Return (x, y) of the center of cell containing provided text 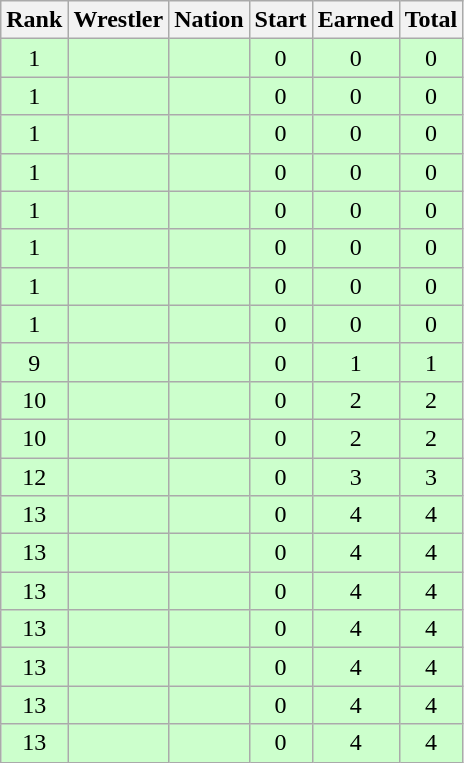
Earned (356, 20)
9 (34, 362)
Nation (209, 20)
Total (431, 20)
12 (34, 477)
Wrestler (118, 20)
Rank (34, 20)
Start (280, 20)
